Determine the (x, y) coordinate at the center of the cell enclosing the given text.  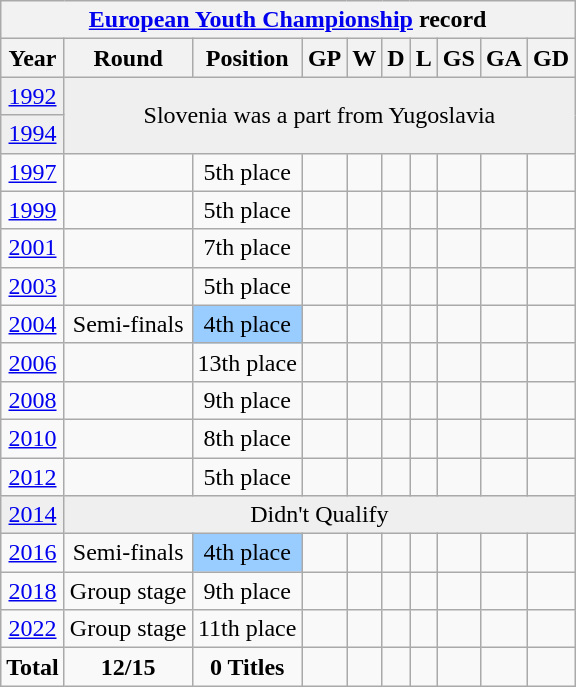
L (424, 58)
2018 (33, 591)
1997 (33, 172)
13th place (247, 362)
European Youth Championship record (288, 20)
GS (458, 58)
11th place (247, 629)
1999 (33, 210)
2010 (33, 438)
Didn't Qualify (319, 515)
7th place (247, 248)
Year (33, 58)
12/15 (128, 667)
W (364, 58)
2022 (33, 629)
Position (247, 58)
2006 (33, 362)
0 Titles (247, 667)
2001 (33, 248)
2014 (33, 515)
D (396, 58)
2004 (33, 324)
1992 (33, 96)
1994 (33, 134)
GP (324, 58)
GA (504, 58)
2012 (33, 477)
Slovenia was a part from Yugoslavia (319, 115)
Total (33, 667)
2003 (33, 286)
2008 (33, 400)
2016 (33, 553)
Round (128, 58)
8th place (247, 438)
GD (550, 58)
